Find where the given text appears and provide that cell's center as (x, y) coordinate. 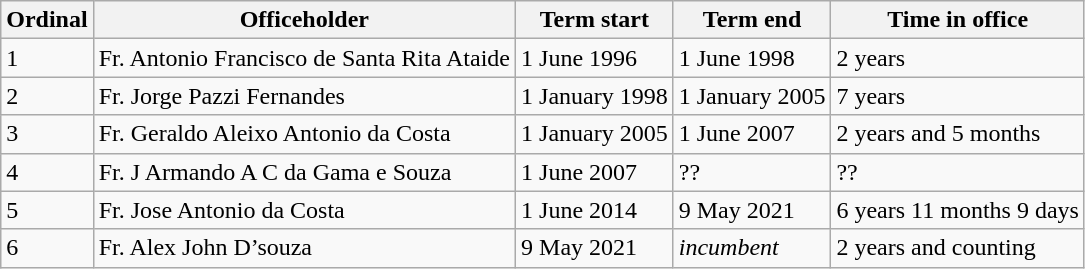
Ordinal (47, 20)
Fr. Antonio Francisco de Santa Rita Ataide (304, 58)
1 June 1998 (752, 58)
Term start (595, 20)
Fr. J Armando A C da Gama e Souza (304, 172)
Officeholder (304, 20)
1 June 2014 (595, 210)
2 years (958, 58)
7 years (958, 96)
1 June 1996 (595, 58)
3 (47, 134)
6 years 11 months 9 days (958, 210)
2 years and counting (958, 248)
5 (47, 210)
Fr. Alex John D’souza (304, 248)
2 years and 5 months (958, 134)
2 (47, 96)
Fr. Jorge Pazzi Fernandes (304, 96)
Term end (752, 20)
6 (47, 248)
1 January 1998 (595, 96)
incumbent (752, 248)
1 (47, 58)
Fr. Geraldo Aleixo Antonio da Costa (304, 134)
4 (47, 172)
Time in office (958, 20)
Fr. Jose Antonio da Costa (304, 210)
